Return (X, Y) of the center of cell containing provided text 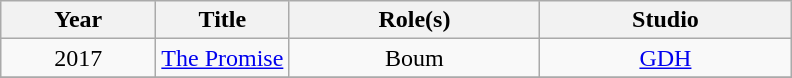
GDH (666, 58)
Boum (414, 58)
Year (78, 20)
Studio (666, 20)
Title (222, 20)
2017 (78, 58)
Role(s) (414, 20)
The Promise (222, 58)
